Output the (x, y) coordinate of the center of the cell containing the given text.  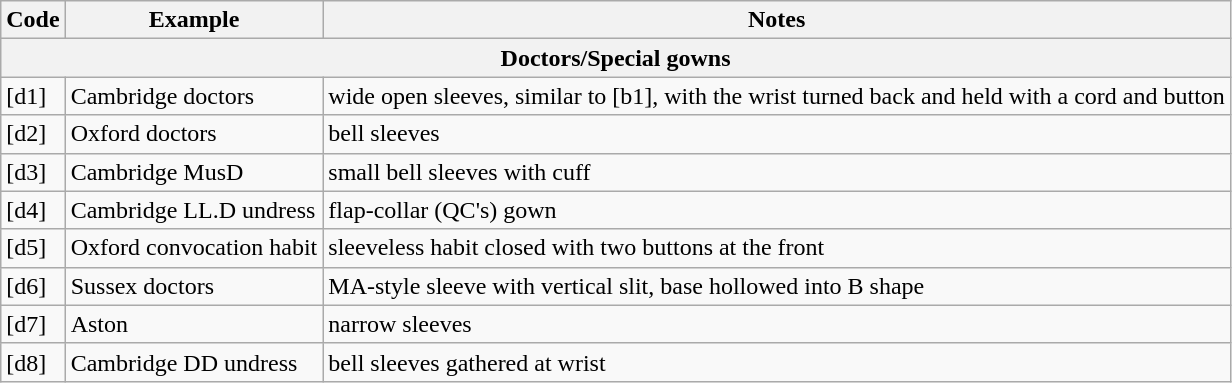
[d8] (33, 362)
bell sleeves gathered at wrist (777, 362)
Doctors/Special gowns (616, 58)
[d7] (33, 324)
Cambridge doctors (194, 96)
Code (33, 20)
Cambridge DD undress (194, 362)
Example (194, 20)
Cambridge MusD (194, 172)
[d6] (33, 286)
[d2] (33, 134)
Oxford doctors (194, 134)
narrow sleeves (777, 324)
[d5] (33, 248)
bell sleeves (777, 134)
Cambridge LL.D undress (194, 210)
small bell sleeves with cuff (777, 172)
flap-collar (QC's) gown (777, 210)
[d3] (33, 172)
MA-style sleeve with vertical slit, base hollowed into B shape (777, 286)
Sussex doctors (194, 286)
[d1] (33, 96)
Notes (777, 20)
[d4] (33, 210)
Oxford convocation habit (194, 248)
wide open sleeves, similar to [b1], with the wrist turned back and held with a cord and button (777, 96)
sleeveless habit closed with two buttons at the front (777, 248)
Aston (194, 324)
